From the cell containing the given text, extract its center point as (X, Y) coordinate. 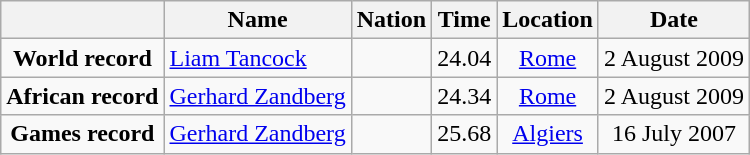
16 July 2007 (674, 134)
Games record (82, 134)
Name (258, 20)
24.34 (464, 96)
Time (464, 20)
25.68 (464, 134)
African record (82, 96)
Liam Tancock (258, 58)
Nation (391, 20)
World record (82, 58)
24.04 (464, 58)
Algiers (548, 134)
Date (674, 20)
Location (548, 20)
